Provide the [X, Y] coordinate of the cell's center where the given text is located.  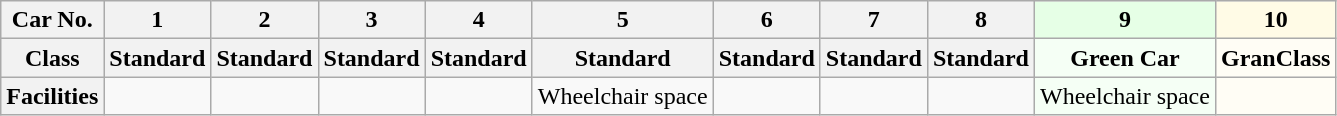
10 [1275, 20]
3 [372, 20]
Class [52, 58]
5 [622, 20]
2 [264, 20]
Facilities [52, 96]
8 [980, 20]
1 [158, 20]
4 [478, 20]
GranClass [1275, 58]
7 [874, 20]
Car No. [52, 20]
9 [1126, 20]
6 [766, 20]
Green Car [1126, 58]
